Identify which cell holds the provided text, then report its [x, y] central coordinate. 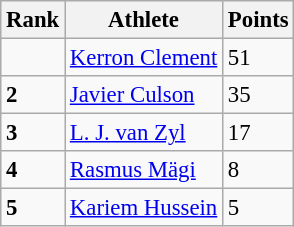
4 [33, 170]
Kariem Hussein [144, 208]
Athlete [144, 20]
Points [258, 20]
17 [258, 133]
Rank [33, 20]
2 [33, 95]
Javier Culson [144, 95]
51 [258, 58]
8 [258, 170]
Rasmus Mägi [144, 170]
Kerron Clement [144, 58]
3 [33, 133]
35 [258, 95]
L. J. van Zyl [144, 133]
